Provide the (x, y) coordinate of the cell's center where the given text is located.  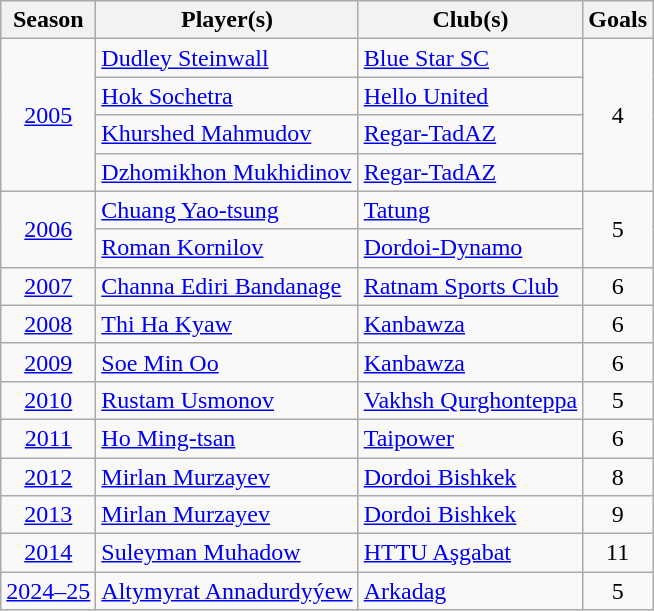
Rustam Usmonov (227, 400)
Ho Ming-tsan (227, 438)
9 (618, 515)
Suleyman Muhadow (227, 553)
Club(s) (470, 20)
Goals (618, 20)
4 (618, 115)
Arkadag (470, 591)
Dzhomikhon Mukhidinov (227, 172)
Ratnam Sports Club (470, 286)
Channa Ediri Bandanage (227, 286)
2005 (48, 115)
Altymyrat Annadurdyýew (227, 591)
Vakhsh Qurghonteppa (470, 400)
Khurshed Mahmudov (227, 134)
Soe Min Oo (227, 362)
2008 (48, 324)
2014 (48, 553)
Player(s) (227, 20)
Tatung (470, 210)
2013 (48, 515)
2024–25 (48, 591)
8 (618, 477)
Chuang Yao-tsung (227, 210)
Dudley Steinwall (227, 58)
Taipower (470, 438)
Hello United (470, 96)
2007 (48, 286)
2011 (48, 438)
2012 (48, 477)
Hok Sochetra (227, 96)
2010 (48, 400)
Thi Ha Kyaw (227, 324)
2006 (48, 229)
Season (48, 20)
11 (618, 553)
HTTU Aşgabat (470, 553)
Roman Kornilov (227, 248)
Dordoi-Dynamo (470, 248)
Blue Star SC (470, 58)
2009 (48, 362)
